Determine the [x, y] coordinate at the center of the cell enclosing the given text.  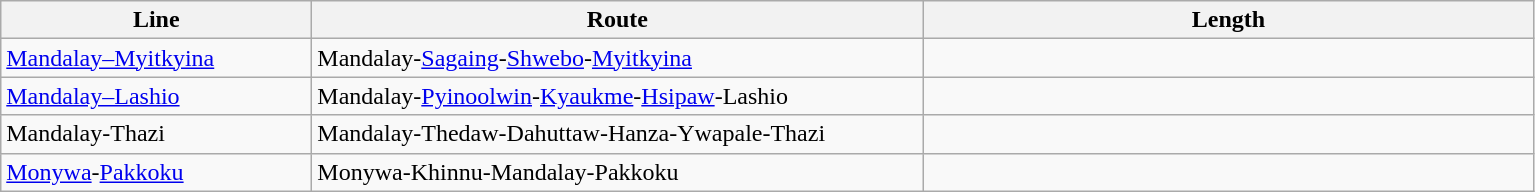
Mandalay-Sagaing-Shwebo-Myitkyina [618, 58]
Length [1228, 20]
Route [618, 20]
Mandalay-Pyinoolwin-Kyaukme-Hsipaw-Lashio [618, 96]
Line [156, 20]
Mandalay-Thazi [156, 134]
Mandalay–Lashio [156, 96]
Monywa-Pakkoku [156, 172]
Mandalay-Thedaw-Dahuttaw-Hanza-Ywapale-Thazi [618, 134]
Mandalay–Myitkyina [156, 58]
Monywa-Khinnu-Mandalay-Pakkoku [618, 172]
